Identify which cell holds the provided text, then report its (X, Y) central coordinate. 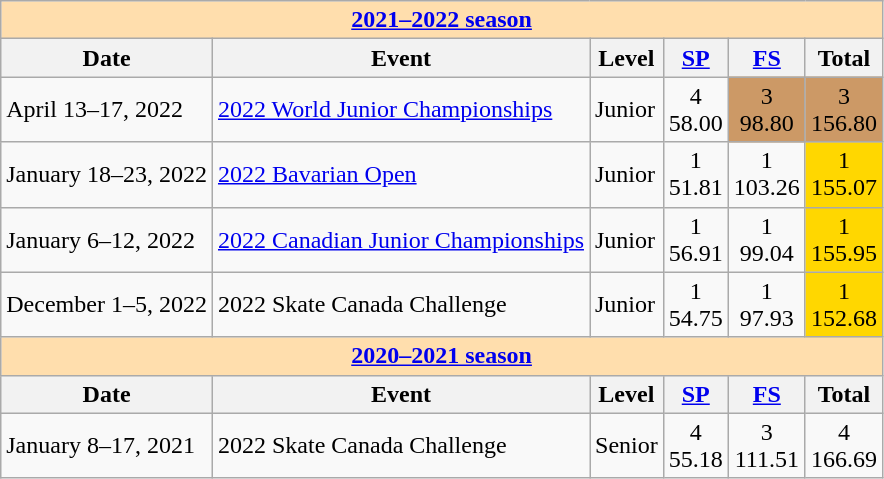
1 155.95 (844, 240)
4 58.00 (696, 110)
1 54.75 (696, 304)
Senior (627, 446)
1 56.91 (696, 240)
December 1–5, 2022 (107, 304)
3 111.51 (766, 446)
4 166.69 (844, 446)
2020–2021 season (442, 356)
2021–2022 season (442, 20)
January 6–12, 2022 (107, 240)
April 13–17, 2022 (107, 110)
January 8–17, 2021 (107, 446)
2022 Bavarian Open (400, 174)
1 99.04 (766, 240)
1 97.93 (766, 304)
1 103.26 (766, 174)
1 155.07 (844, 174)
1 152.68 (844, 304)
2022 Canadian Junior Championships (400, 240)
January 18–23, 2022 (107, 174)
4 55.18 (696, 446)
1 51.81 (696, 174)
3 98.80 (766, 110)
2022 World Junior Championships (400, 110)
3 156.80 (844, 110)
